Scan for the cell matching the given text and deliver its (x, y) coordinate at center. 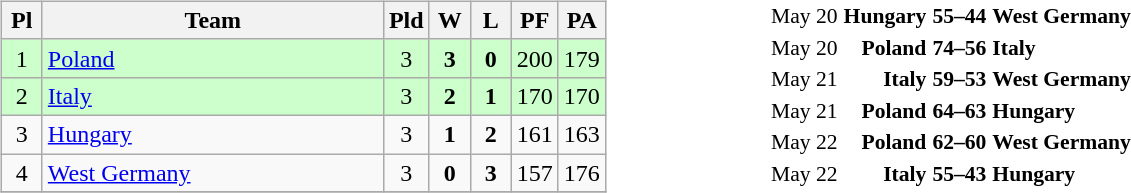
4 (22, 173)
Team (212, 20)
PF (534, 20)
55–44 (960, 16)
59–53 (960, 79)
West Germany (212, 173)
Pl (22, 20)
55–43 (960, 173)
157 (534, 173)
176 (582, 173)
L (490, 20)
PA (582, 20)
Pld (406, 20)
W (450, 20)
163 (582, 134)
64–63 (960, 110)
74–56 (960, 47)
179 (582, 58)
62–60 (960, 142)
200 (534, 58)
161 (534, 134)
